Return (x, y) of the center of cell containing provided text 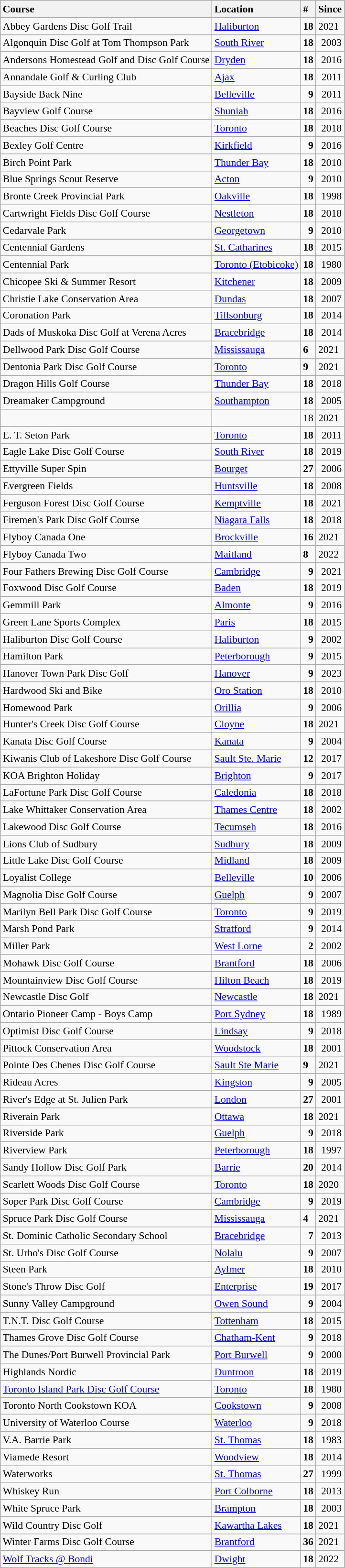
19 (308, 1287)
Little Lake Disc Golf Course (106, 861)
Sault Ste. Marie (256, 759)
8 (308, 554)
White Spruce Park (106, 1508)
Port Colborne (256, 1491)
Kanata Disc Golf Course (106, 742)
Centennial Park (106, 265)
Bayview Golf Course (106, 111)
Brampton (256, 1508)
Niagara Falls (256, 520)
Bronte Creek Provincial Park (106, 197)
Firemen's Park Disc Golf Course (106, 520)
Soper Park Disc Golf Course (106, 1202)
Newcastle Disc Golf (106, 997)
Gemmill Park (106, 605)
Coronation Park (106, 316)
London (256, 1099)
Magnolia Disc Golf Course (106, 895)
Dragon Hills Golf Course (106, 384)
Scarlett Woods Disc Golf Course (106, 1184)
10 (308, 878)
Midland (256, 861)
Huntsville (256, 486)
Woodview (256, 1457)
Tillsonburg (256, 316)
Orillia (256, 708)
Ettyville Super Spin (106, 469)
Rideau Acres (106, 1083)
River's Edge at St. Julien Park (106, 1099)
West Lorne (256, 946)
Stratford (256, 929)
Dwight (256, 1559)
Ajax (256, 77)
Riverside Park (106, 1133)
Kiwanis Club of Lakeshore Disc Golf Course (106, 759)
Annandale Golf & Curling Club (106, 77)
University of Waterloo Course (106, 1423)
Highlands Nordic (106, 1372)
Lions Club of Sudbury (106, 844)
# (308, 9)
Blue Springs Scout Reserve (106, 179)
Tecumseh (256, 827)
Kirkfield (256, 145)
Since (330, 9)
Dads of Muskoka Disc Golf at Verena Acres (106, 333)
Kawartha Lakes (256, 1525)
Pointe Des Chenes Disc Golf Course (106, 1065)
LaFortune Park Disc Golf Course (106, 793)
1999 (330, 1474)
St. Urho's Disc Golf Course (106, 1253)
Foxwood Disc Golf Course (106, 588)
Hamilton Park (106, 657)
Southampton (256, 401)
Paris (256, 623)
Ferguson Forest Disc Golf Course (106, 503)
Bexley Golf Centre (106, 145)
Eagle Lake Disc Golf Course (106, 452)
Abbey Gardens Disc Golf Trail (106, 26)
Cloyne (256, 724)
Miller Park (106, 946)
St. Catharines (256, 248)
V.A. Barrie Park (106, 1440)
Lakewood Disc Golf Course (106, 827)
2 (308, 946)
Thames Grove Disc Golf Course (106, 1338)
16 (308, 537)
1998 (330, 197)
Enterprise (256, 1287)
Flyboy Canada Two (106, 554)
Dryden (256, 60)
2020 (330, 1184)
Hunter's Creek Disc Golf Course (106, 724)
Oakville (256, 197)
Mohawk Disc Golf Course (106, 963)
Optimist Disc Golf Course (106, 1031)
Algonquin Disc Golf at Tom Thompson Park (106, 43)
Brockville (256, 537)
Whiskey Run (106, 1491)
Mountainview Disc Golf Course (106, 980)
St. Dominic Catholic Secondary School (106, 1236)
Nolalu (256, 1253)
Barrie (256, 1168)
Riverview Park (106, 1151)
The Dunes/Port Burwell Provincial Park (106, 1355)
T.N.T. Disc Golf Course (106, 1321)
Dellwood Park Disc Golf Course (106, 350)
20 (308, 1168)
Spruce Park Disc Golf Course (106, 1219)
Duntroon (256, 1372)
Maitland (256, 554)
Aylmer (256, 1270)
Lindsay (256, 1031)
Sunny Valley Campground (106, 1304)
KOA Brighton Holiday (106, 776)
Homewood Park (106, 708)
Christie Lake Conservation Area (106, 299)
Birch Point Park (106, 163)
Ottawa (256, 1117)
1997 (330, 1151)
Marilyn Bell Park Disc Golf Course (106, 912)
Ontario Pioneer Camp - Boys Camp (106, 1014)
12 (308, 759)
Waterloo (256, 1423)
Loyalist College (106, 878)
Baden (256, 588)
Toronto Island Park Disc Golf Course (106, 1389)
Lake Whittaker Conservation Area (106, 810)
Tottenham (256, 1321)
Sault Ste Marie (256, 1065)
Pittock Conservation Area (106, 1048)
Viamede Resort (106, 1457)
Oro Station (256, 691)
Stone's Throw Disc Golf (106, 1287)
Cedarvale Park (106, 230)
Beaches Disc Golf Course (106, 129)
Sandy Hollow Disc Golf Park (106, 1168)
Kingston (256, 1083)
Dundas (256, 299)
Nestleton (256, 214)
Green Lane Sports Complex (106, 623)
Thames Centre (256, 810)
Toronto (Etobicoke) (256, 265)
Wolf Tracks @ Bondi (106, 1559)
Bourget (256, 469)
Steen Park (106, 1270)
Acton (256, 179)
Caledonia (256, 793)
Sudbury (256, 844)
Owen Sound (256, 1304)
Haliburton Disc Golf Course (106, 639)
Andersons Homestead Golf and Disc Golf Course (106, 60)
Winter Farms Disc Golf Course (106, 1542)
E. T. Seton Park (106, 435)
Hanover (256, 674)
Four Fathers Brewing Disc Golf Course (106, 571)
Toronto North Cookstown KOA (106, 1406)
7 (308, 1236)
Port Sydney (256, 1014)
Wild Country Disc Golf (106, 1525)
Kemptville (256, 503)
Waterworks (106, 1474)
Hardwood Ski and Bike (106, 691)
Course (106, 9)
Evergreen Fields (106, 486)
Cartwright Fields Disc Golf Course (106, 214)
Port Burwell (256, 1355)
Flyboy Canada One (106, 537)
Georgetown (256, 230)
Bayside Back Nine (106, 94)
36 (308, 1542)
Almonte (256, 605)
Centennial Gardens (106, 248)
Kitchener (256, 282)
Cookstown (256, 1406)
Chatham-Kent (256, 1338)
Newcastle (256, 997)
Shuniah (256, 111)
Hilton Beach (256, 980)
Marsh Pond Park (106, 929)
1989 (330, 1014)
4 (308, 1219)
6 (308, 350)
Dreamaker Campground (106, 401)
Brighton (256, 776)
1983 (330, 1440)
Chicopee Ski & Summer Resort (106, 282)
Woodstock (256, 1048)
Dentonia Park Disc Golf Course (106, 367)
2023 (330, 674)
Hanover Town Park Disc Golf (106, 674)
Riverain Park (106, 1117)
Location (256, 9)
2000 (330, 1355)
Kanata (256, 742)
